Locate the cell with the specified text and output its [X, Y] center coordinate. 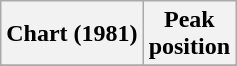
Peakposition [189, 34]
Chart (1981) [72, 34]
